Output the (x, y) coordinate of the center of the cell containing the given text.  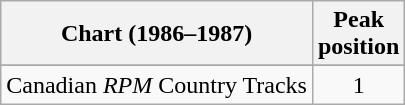
Peakposition (358, 34)
Canadian RPM Country Tracks (157, 85)
Chart (1986–1987) (157, 34)
1 (358, 85)
